Output the (x, y) coordinate of the center of the cell containing the given text.  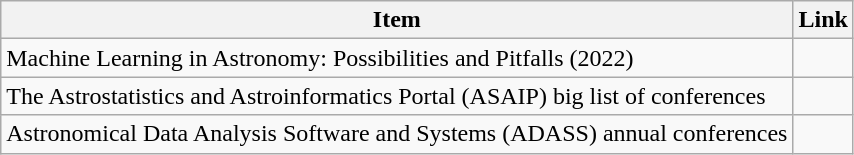
Item (397, 20)
Machine Learning in Astronomy: Possibilities and Pitfalls (2022) (397, 58)
The Astrostatistics and Astroinformatics Portal (ASAIP) big list of conferences (397, 96)
Astronomical Data Analysis Software and Systems (ADASS) annual conferences (397, 134)
Link (823, 20)
